Output the [x, y] coordinate of the center of the cell containing the given text.  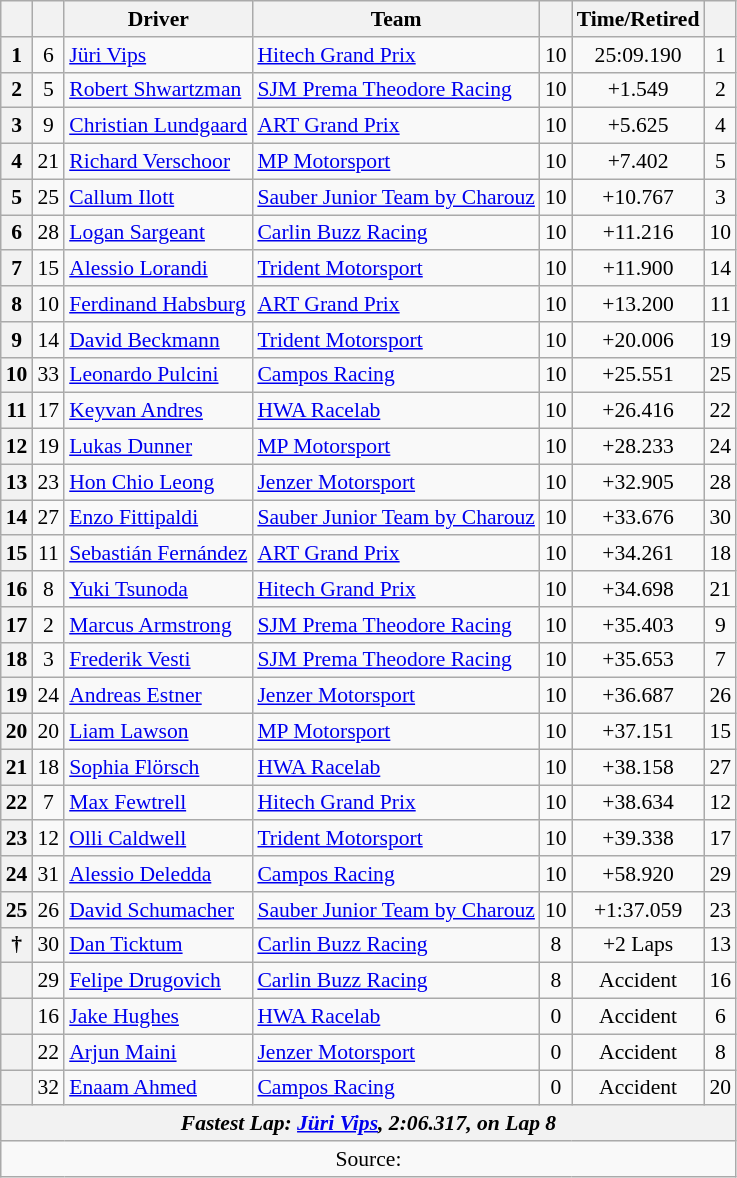
+38.634 [638, 803]
+32.905 [638, 482]
Enzo Fittipaldi [158, 518]
+11.216 [638, 233]
Olli Caldwell [158, 839]
Robert Shwartzman [158, 90]
+1:37.059 [638, 910]
25:09.190 [638, 55]
Callum Ilott [158, 197]
David Schumacher [158, 910]
Logan Sargeant [158, 233]
+7.402 [638, 162]
+20.006 [638, 340]
Sophia Flörsch [158, 767]
Keyvan Andres [158, 411]
† [17, 945]
+26.416 [638, 411]
Alessio Deledda [158, 874]
+5.625 [638, 126]
Jake Hughes [158, 1017]
+11.900 [638, 269]
Arjun Maini [158, 1052]
Enaam Ahmed [158, 1088]
Andreas Estner [158, 696]
+10.767 [638, 197]
Sebastián Fernández [158, 554]
Driver [158, 19]
David Beckmann [158, 340]
32 [48, 1088]
+1.549 [638, 90]
31 [48, 874]
Time/Retired [638, 19]
Alessio Lorandi [158, 269]
+25.551 [638, 375]
+34.261 [638, 554]
+36.687 [638, 696]
Jüri Vips [158, 55]
33 [48, 375]
+38.158 [638, 767]
+35.403 [638, 625]
+37.151 [638, 732]
Felipe Drugovich [158, 981]
Yuki Tsunoda [158, 589]
Max Fewtrell [158, 803]
+13.200 [638, 304]
+33.676 [638, 518]
+28.233 [638, 447]
Christian Lundgaard [158, 126]
Leonardo Pulcini [158, 375]
+58.920 [638, 874]
Hon Chio Leong [158, 482]
Liam Lawson [158, 732]
Source: [368, 1159]
Ferdinand Habsburg [158, 304]
Dan Ticktum [158, 945]
Fastest Lap: Jüri Vips, 2:06.317, on Lap 8 [368, 1124]
Frederik Vesti [158, 660]
+34.698 [638, 589]
Marcus Armstrong [158, 625]
Team [396, 19]
Richard Verschoor [158, 162]
+2 Laps [638, 945]
+39.338 [638, 839]
Lukas Dunner [158, 447]
+35.653 [638, 660]
